Identify which cell holds the provided text, then report its (X, Y) central coordinate. 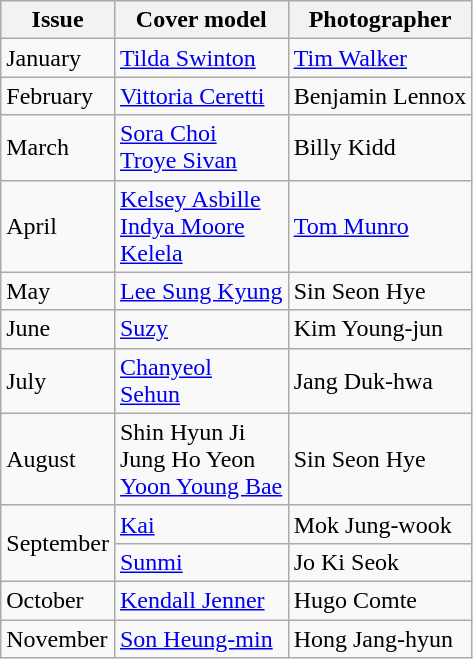
Benjamin Lennox (380, 96)
Kim Young-jun (380, 329)
January (58, 58)
Suzy (201, 329)
Photographer (380, 20)
Sunmi (201, 562)
Hong Jang-hyun (380, 639)
Shin Hyun JiJung Ho YeonYoon Young Bae (201, 459)
Vittoria Ceretti (201, 96)
Kelsey AsbilleIndya MooreKelela (201, 226)
Sora ChoiTroye Sivan (201, 148)
August (58, 459)
Kendall Jenner (201, 600)
April (58, 226)
Son Heung-min (201, 639)
Billy Kidd (380, 148)
ChanyeolSehun (201, 380)
June (58, 329)
February (58, 96)
Kai (201, 524)
November (58, 639)
Lee Sung Kyung (201, 291)
Jo Ki Seok (380, 562)
July (58, 380)
Tom Munro (380, 226)
Jang Duk-hwa (380, 380)
Issue (58, 20)
Tilda Swinton (201, 58)
May (58, 291)
Cover model (201, 20)
September (58, 543)
Tim Walker (380, 58)
October (58, 600)
Mok Jung-wook (380, 524)
March (58, 148)
Hugo Comte (380, 600)
